Detect which cell encompasses the target text, then output its [x, y] center coordinate. 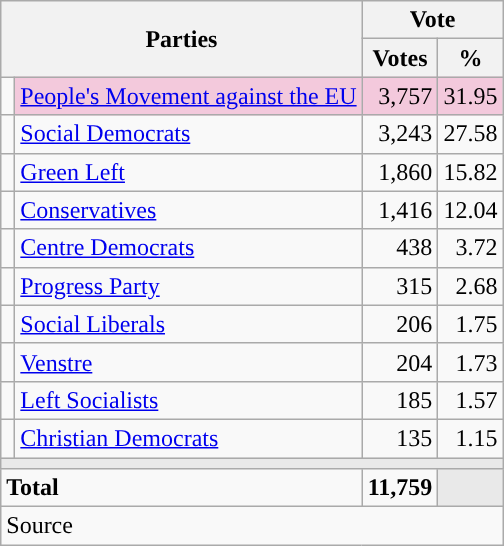
3,243 [400, 134]
Social Democrats [188, 134]
15.82 [470, 172]
206 [400, 324]
Votes [400, 58]
438 [400, 248]
Progress Party [188, 286]
3,757 [400, 96]
People's Movement against the EU [188, 96]
204 [400, 362]
Source [252, 526]
Green Left [188, 172]
31.95 [470, 96]
1,416 [400, 210]
315 [400, 286]
Total [182, 488]
Vote [432, 20]
11,759 [400, 488]
1.57 [470, 400]
Parties [182, 39]
1.73 [470, 362]
1.15 [470, 438]
1.75 [470, 324]
3.72 [470, 248]
Conservatives [188, 210]
12.04 [470, 210]
Venstre [188, 362]
135 [400, 438]
Centre Democrats [188, 248]
Left Socialists [188, 400]
Christian Democrats [188, 438]
2.68 [470, 286]
185 [400, 400]
1,860 [400, 172]
27.58 [470, 134]
% [470, 58]
Social Liberals [188, 324]
